Locate the cell with the specified text and output its (X, Y) center coordinate. 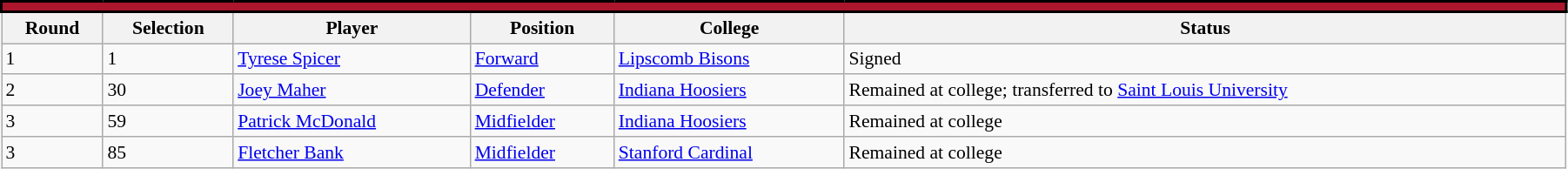
85 (168, 152)
2 (52, 91)
College (729, 28)
Lipscomb Bisons (729, 59)
Player (352, 28)
Fletcher Bank (352, 152)
Forward (543, 59)
Round (52, 28)
Remained at college; transferred to Saint Louis University (1204, 91)
Selection (168, 28)
Patrick McDonald (352, 121)
59 (168, 121)
Defender (543, 91)
Tyrese Spicer (352, 59)
Stanford Cardinal (729, 152)
30 (168, 91)
Signed (1204, 59)
Status (1204, 28)
Position (543, 28)
Joey Maher (352, 91)
